From the cell containing the given text, extract its center point as [x, y] coordinate. 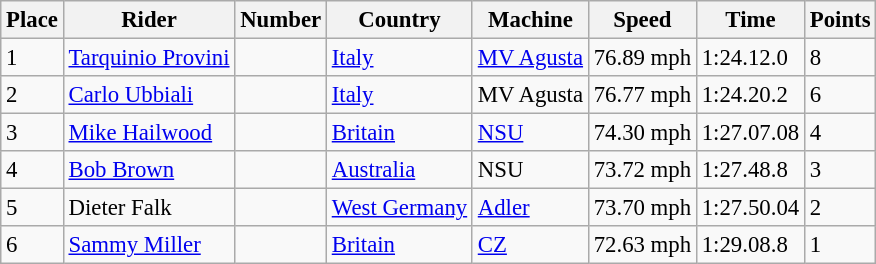
76.89 mph [642, 58]
74.30 mph [642, 133]
Carlo Ubbiali [149, 95]
Time [750, 20]
Sammy Miller [149, 245]
8 [840, 58]
76.77 mph [642, 95]
CZ [530, 245]
Country [399, 20]
West Germany [399, 208]
1:29.08.8 [750, 245]
Number [281, 20]
Bob Brown [149, 170]
73.70 mph [642, 208]
Speed [642, 20]
1:27.48.8 [750, 170]
1:24.12.0 [750, 58]
Place [32, 20]
Dieter Falk [149, 208]
Points [840, 20]
1:24.20.2 [750, 95]
Australia [399, 170]
1:27.07.08 [750, 133]
Machine [530, 20]
1:27.50.04 [750, 208]
73.72 mph [642, 170]
Mike Hailwood [149, 133]
Rider [149, 20]
Adler [530, 208]
Tarquinio Provini [149, 58]
5 [32, 208]
72.63 mph [642, 245]
